Identify which cell holds the provided text, then report its [x, y] central coordinate. 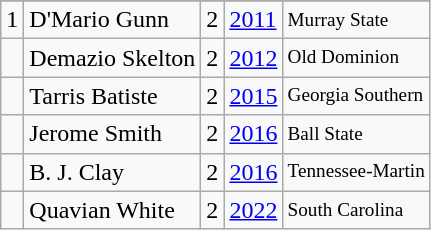
1 [12, 20]
2015 [254, 96]
Tennessee-Martin [356, 172]
Quavian White [112, 210]
South Carolina [356, 210]
2012 [254, 58]
Ball State [356, 134]
D'Mario Gunn [112, 20]
Jerome Smith [112, 134]
Old Dominion [356, 58]
Murray State [356, 20]
2022 [254, 210]
Demazio Skelton [112, 58]
Tarris Batiste [112, 96]
B. J. Clay [112, 172]
2011 [254, 20]
Georgia Southern [356, 96]
